Scan for the cell matching the given text and deliver its [x, y] coordinate at center. 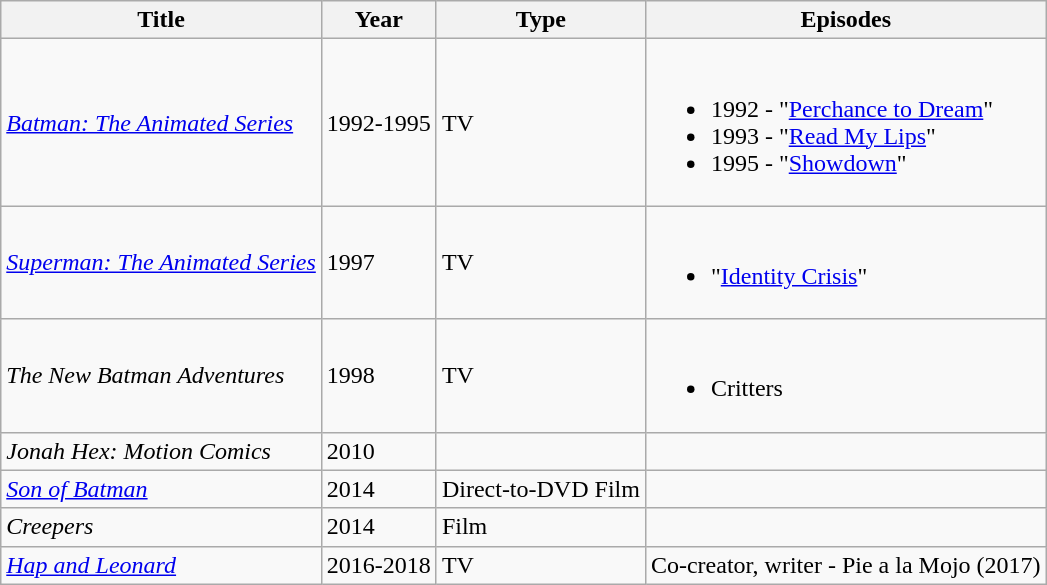
Film [540, 527]
Co-creator, writer - Pie a la Mojo (2017) [846, 565]
Batman: The Animated Series [162, 122]
Critters [846, 376]
Type [540, 20]
The New Batman Adventures [162, 376]
Superman: The Animated Series [162, 262]
"Identity Crisis" [846, 262]
Jonah Hex: Motion Comics [162, 451]
2016-2018 [378, 565]
Title [162, 20]
1992-1995 [378, 122]
Creepers [162, 527]
Episodes [846, 20]
Year [378, 20]
Son of Batman [162, 489]
1998 [378, 376]
Hap and Leonard [162, 565]
2010 [378, 451]
1992 - "Perchance to Dream"1993 - "Read My Lips"1995 - "Showdown" [846, 122]
Direct-to-DVD Film [540, 489]
1997 [378, 262]
